Search for the cell housing the specified text and yield its (x, y) center coordinate. 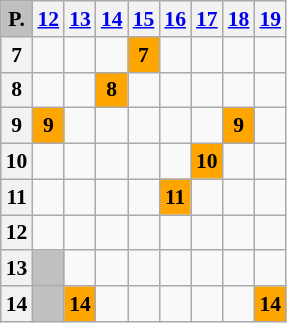
P. (17, 19)
19 (270, 19)
15 (144, 19)
16 (175, 19)
17 (207, 19)
18 (239, 19)
